Search for the cell housing the specified text and yield its (x, y) center coordinate. 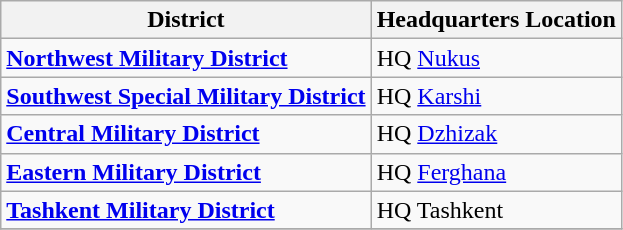
HQ Tashkent (496, 210)
Central Military District (186, 134)
HQ Karshi (496, 96)
Southwest Special Military District (186, 96)
Tashkent Military District (186, 210)
Northwest Military District (186, 58)
HQ Dzhizak (496, 134)
HQ Nukus (496, 58)
HQ Ferghana (496, 172)
District (186, 20)
Headquarters Location (496, 20)
Eastern Military District (186, 172)
